Return (x, y) of the center of cell containing provided text 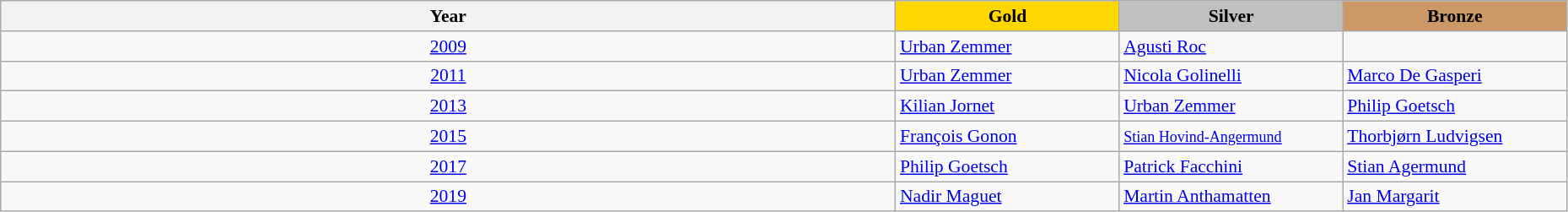
2011 (449, 76)
Martin Anthamatten (1231, 197)
Bronze (1454, 16)
2019 (449, 197)
Agusti Roc (1231, 46)
Year (449, 16)
2017 (449, 166)
Thorbjørn Ludvigsen (1454, 137)
2015 (449, 137)
Gold (1007, 16)
Nadir Maguet (1007, 197)
Jan Margarit (1454, 197)
Stian Hovind-Angermund (1231, 137)
Kilian Jornet (1007, 106)
2009 (449, 46)
2013 (449, 106)
François Gonon (1007, 137)
Silver (1231, 16)
Nicola Golinelli (1231, 76)
Patrick Facchini (1231, 166)
Stian Agermund (1454, 166)
Marco De Gasperi (1454, 76)
